For the text-containing cell, return its midpoint in [X, Y] coordinate format. 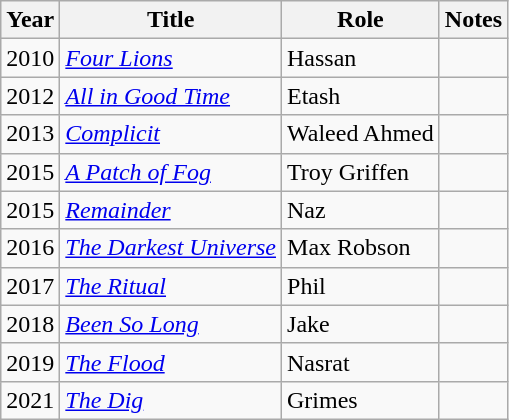
Naz [361, 210]
Notes [473, 20]
Role [361, 20]
Grimes [361, 400]
Phil [361, 286]
2017 [30, 286]
Etash [361, 96]
2021 [30, 400]
2013 [30, 134]
Year [30, 20]
2010 [30, 58]
The Flood [171, 362]
Jake [361, 324]
Remainder [171, 210]
Max Robson [361, 248]
Title [171, 20]
2016 [30, 248]
The Dig [171, 400]
Complicit [171, 134]
A Patch of Fog [171, 172]
2019 [30, 362]
Waleed Ahmed [361, 134]
The Ritual [171, 286]
2012 [30, 96]
Four Lions [171, 58]
2018 [30, 324]
The Darkest Universe [171, 248]
Hassan [361, 58]
Troy Griffen [361, 172]
Been So Long [171, 324]
All in Good Time [171, 96]
Nasrat [361, 362]
